For the text-containing cell, return its midpoint in [X, Y] coordinate format. 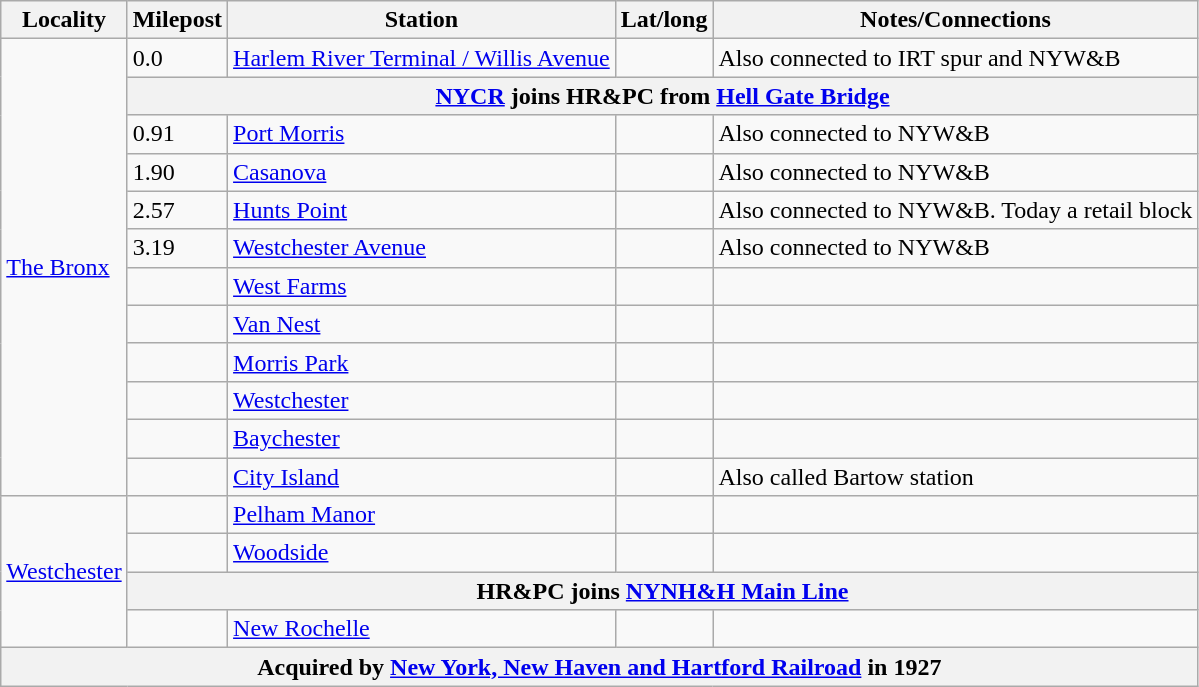
Also called Bartow station [956, 477]
Pelham Manor [422, 515]
West Farms [422, 286]
Also connected to NYW&B. Today a retail block [956, 210]
Morris Park [422, 362]
Lat/long [664, 20]
Woodside [422, 553]
Locality [64, 20]
0.91 [177, 134]
NYCR joins HR&PC from Hell Gate Bridge [662, 96]
Notes/Connections [956, 20]
HR&PC joins NYNH&H Main Line [662, 591]
Harlem River Terminal / Willis Avenue [422, 58]
City Island [422, 477]
Westchester Avenue [422, 248]
Milepost [177, 20]
Also connected to IRT spur and NYW&B [956, 58]
Hunts Point [422, 210]
Van Nest [422, 324]
Station [422, 20]
The Bronx [64, 268]
0.0 [177, 58]
Casanova [422, 172]
Port Morris [422, 134]
3.19 [177, 248]
Baychester [422, 438]
Acquired by New York, New Haven and Hartford Railroad in 1927 [600, 667]
New Rochelle [422, 629]
2.57 [177, 210]
1.90 [177, 172]
